Search for the cell housing the specified text and yield its [x, y] center coordinate. 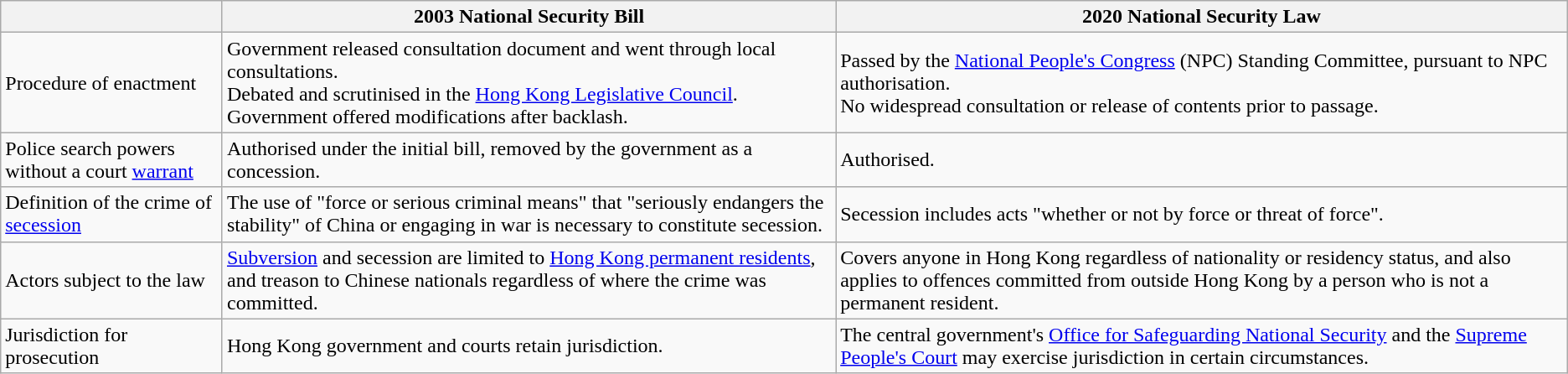
The central government's Office for Safeguarding National Security and the Supreme People's Court may exercise jurisdiction in certain circumstances. [1202, 345]
2020 National Security Law [1202, 17]
Actors subject to the law [112, 280]
Jurisdiction for prosecution [112, 345]
Hong Kong government and courts retain jurisdiction. [529, 345]
2003 National Security Bill [529, 17]
Police search powers without a court warrant [112, 159]
Subversion and secession are limited to Hong Kong permanent residents, and treason to Chinese nationals regardless of where the crime was committed. [529, 280]
Authorised. [1202, 159]
Procedure of enactment [112, 82]
Definition of the crime of secession [112, 215]
Authorised under the initial bill, removed by the government as a concession. [529, 159]
Secession includes acts "whether or not by force or threat of force". [1202, 215]
